Identify which cell holds the provided text, then report its [X, Y] central coordinate. 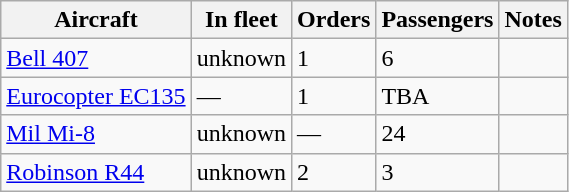
Orders [334, 20]
24 [438, 134]
Aircraft [96, 20]
Bell 407 [96, 58]
Mil Mi-8 [96, 134]
TBA [438, 96]
Robinson R44 [96, 172]
6 [438, 58]
Eurocopter EC135 [96, 96]
2 [334, 172]
Passengers [438, 20]
Notes [533, 20]
3 [438, 172]
In fleet [241, 20]
